Extract the [x, y] coordinate from the center of the cell holding the provided text.  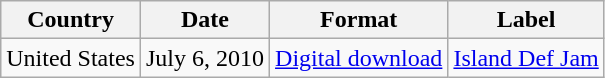
Date [204, 20]
Digital download [359, 58]
Country [71, 20]
Label [526, 20]
United States [71, 58]
July 6, 2010 [204, 58]
Format [359, 20]
Island Def Jam [526, 58]
